Locate the cell with the specified text and output its [x, y] center coordinate. 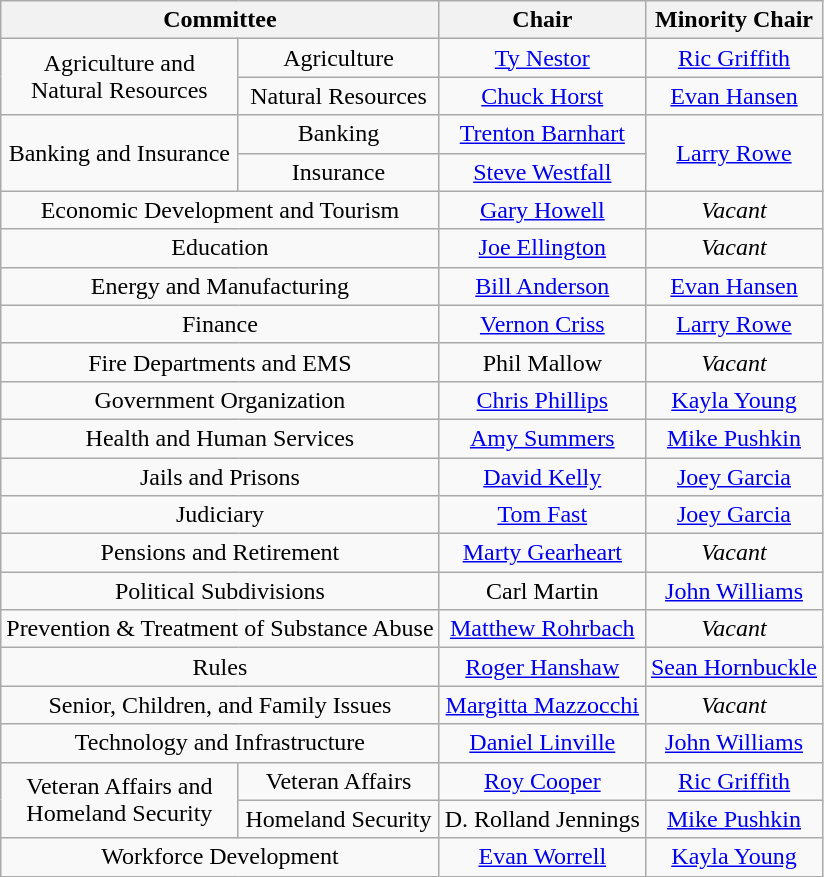
Fire Departments and EMS [220, 362]
Trenton Barnhart [542, 134]
Vernon Criss [542, 324]
Senior, Children, and Family Issues [220, 705]
Prevention & Treatment of Substance Abuse [220, 629]
Jails and Prisons [220, 477]
Political Subdivisions [220, 591]
Matthew Rohrbach [542, 629]
Carl Martin [542, 591]
Energy and Manufacturing [220, 286]
Minority Chair [734, 20]
Technology and Infrastructure [220, 743]
Margitta Mazzocchi [542, 705]
Tom Fast [542, 515]
Gary Howell [542, 210]
Roy Cooper [542, 781]
Sean Hornbuckle [734, 667]
Natural Resources [338, 96]
Agriculture and Natural Resources [120, 77]
D. Rolland Jennings [542, 819]
Rules [220, 667]
Banking and Insurance [120, 153]
Daniel Linville [542, 743]
Marty Gearheart [542, 553]
Evan Worrell [542, 857]
Chair [542, 20]
Economic Development and Tourism [220, 210]
Joe Ellington [542, 248]
Workforce Development [220, 857]
Veteran Affairs and Homeland Security [120, 800]
Government Organization [220, 400]
Chris Phillips [542, 400]
Health and Human Services [220, 438]
Insurance [338, 172]
Banking [338, 134]
Ty Nestor [542, 58]
Steve Westfall [542, 172]
Roger Hanshaw [542, 667]
Homeland Security [338, 819]
Judiciary [220, 515]
Agriculture [338, 58]
Amy Summers [542, 438]
Phil Mallow [542, 362]
Chuck Horst [542, 96]
Pensions and Retirement [220, 553]
Finance [220, 324]
Bill Anderson [542, 286]
David Kelly [542, 477]
Veteran Affairs [338, 781]
Education [220, 248]
Committee [220, 20]
